Locate the cell with the specified text and output its (X, Y) center coordinate. 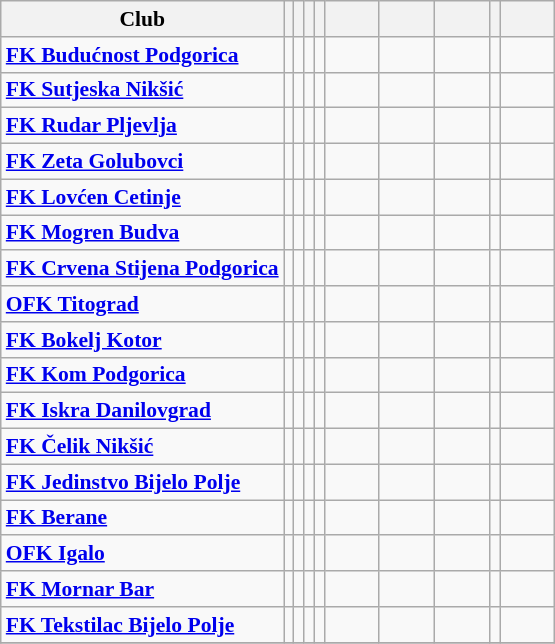
FK Sutjeska Nikšić (142, 90)
FK Zeta Golubovci (142, 162)
FK Bokelj Kotor (142, 340)
FK Jedinstvo Bijelo Polje (142, 482)
FK Tekstilac Bijelo Polje (142, 625)
FK Čelik Nikšić (142, 447)
OFK Titograd (142, 304)
OFK Igalo (142, 554)
FK Iskra Danilovgrad (142, 411)
FK Mogren Budva (142, 233)
FK Kom Podgorica (142, 375)
FK Crvena Stijena Podgorica (142, 269)
FK Mornar Bar (142, 589)
FK Budućnost Podgorica (142, 55)
FK Lovćen Cetinje (142, 197)
FK Rudar Pljevlja (142, 126)
FK Berane (142, 518)
Club (142, 19)
